Identify which cell holds the provided text, then report its (X, Y) central coordinate. 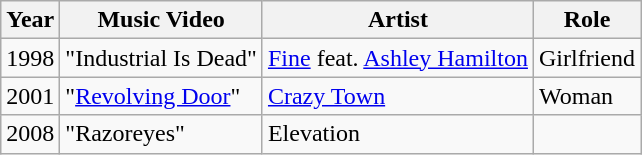
Music Video (162, 20)
1998 (30, 58)
"Razoreyes" (162, 134)
Year (30, 20)
2008 (30, 134)
Crazy Town (398, 96)
Elevation (398, 134)
Artist (398, 20)
"Revolving Door" (162, 96)
2001 (30, 96)
Woman (586, 96)
Role (586, 20)
Fine feat. Ashley Hamilton (398, 58)
Girlfriend (586, 58)
"Industrial Is Dead" (162, 58)
